Capture the cell that displays the provided text and extract its (X, Y) central coordinate. 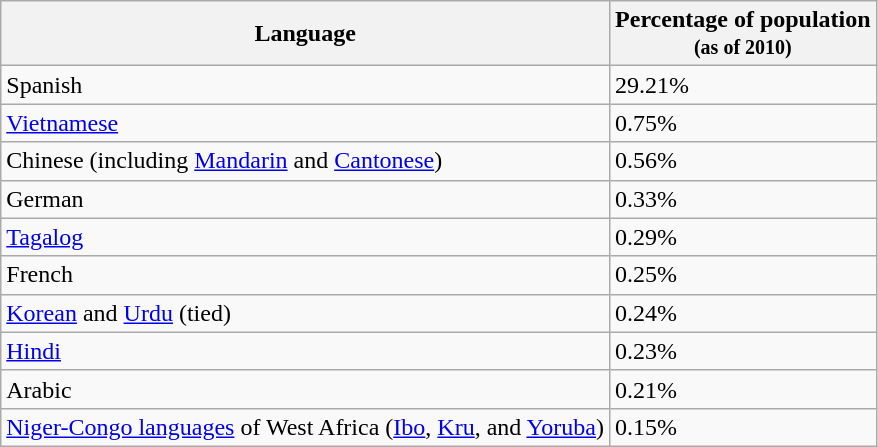
Language (306, 34)
0.56% (744, 161)
0.24% (744, 313)
0.29% (744, 237)
Hindi (306, 351)
Percentage of population(as of 2010) (744, 34)
0.75% (744, 123)
Arabic (306, 389)
Tagalog (306, 237)
Vietnamese (306, 123)
French (306, 275)
0.25% (744, 275)
29.21% (744, 85)
0.23% (744, 351)
0.15% (744, 427)
Chinese (including Mandarin and Cantonese) (306, 161)
Korean and Urdu (tied) (306, 313)
Niger-Congo languages of West Africa (Ibo, Kru, and Yoruba) (306, 427)
0.21% (744, 389)
0.33% (744, 199)
German (306, 199)
Spanish (306, 85)
